Identify which cell holds the provided text, then report its [X, Y] central coordinate. 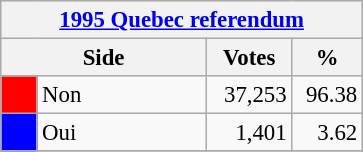
37,253 [249, 95]
Side [104, 58]
1,401 [249, 133]
3.62 [328, 133]
Non [122, 95]
Oui [122, 133]
96.38 [328, 95]
1995 Quebec referendum [182, 20]
Votes [249, 58]
% [328, 58]
